Determine the [X, Y] coordinate at the center of the cell enclosing the given text.  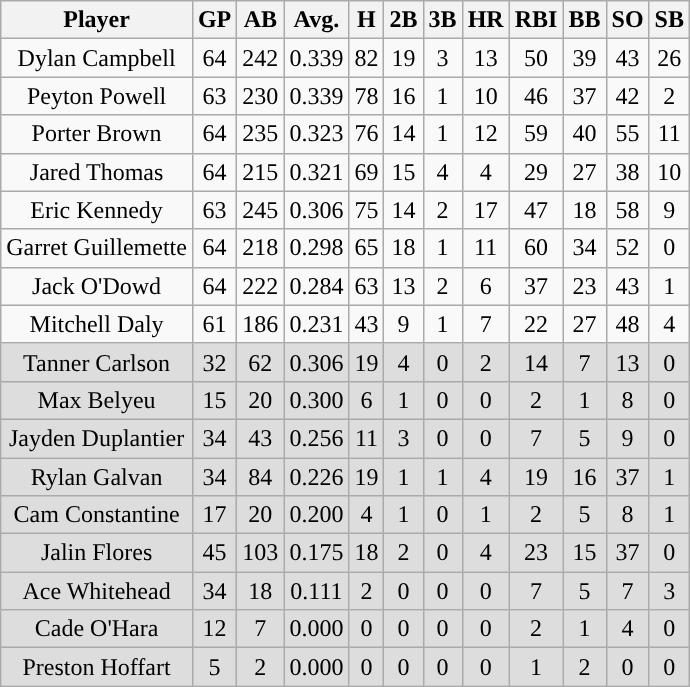
Jared Thomas [97, 172]
0.226 [316, 477]
58 [628, 210]
29 [536, 172]
48 [628, 324]
242 [260, 58]
215 [260, 172]
0.298 [316, 248]
186 [260, 324]
60 [536, 248]
AB [260, 20]
Max Belyeu [97, 400]
Player [97, 20]
245 [260, 210]
39 [584, 58]
222 [260, 286]
75 [366, 210]
0.111 [316, 591]
62 [260, 362]
Mitchell Daly [97, 324]
2B [404, 20]
82 [366, 58]
69 [366, 172]
Dylan Campbell [97, 58]
RBI [536, 20]
Jalin Flores [97, 553]
230 [260, 96]
42 [628, 96]
0.200 [316, 515]
Jack O'Dowd [97, 286]
0.231 [316, 324]
61 [214, 324]
38 [628, 172]
0.284 [316, 286]
Preston Hoffart [97, 667]
Cam Constantine [97, 515]
65 [366, 248]
Ace Whitehead [97, 591]
52 [628, 248]
47 [536, 210]
26 [669, 58]
SO [628, 20]
Eric Kennedy [97, 210]
GP [214, 20]
3B [442, 20]
22 [536, 324]
Garret Guillemette [97, 248]
Tanner Carlson [97, 362]
0.321 [316, 172]
Avg. [316, 20]
84 [260, 477]
Peyton Powell [97, 96]
40 [584, 134]
0.323 [316, 134]
Rylan Galvan [97, 477]
103 [260, 553]
H [366, 20]
0.175 [316, 553]
BB [584, 20]
0.300 [316, 400]
218 [260, 248]
46 [536, 96]
Cade O'Hara [97, 629]
Jayden Duplantier [97, 438]
SB [669, 20]
78 [366, 96]
50 [536, 58]
235 [260, 134]
45 [214, 553]
Porter Brown [97, 134]
HR [486, 20]
76 [366, 134]
0.256 [316, 438]
32 [214, 362]
59 [536, 134]
55 [628, 134]
